Scan for the cell matching the given text and deliver its (x, y) coordinate at center. 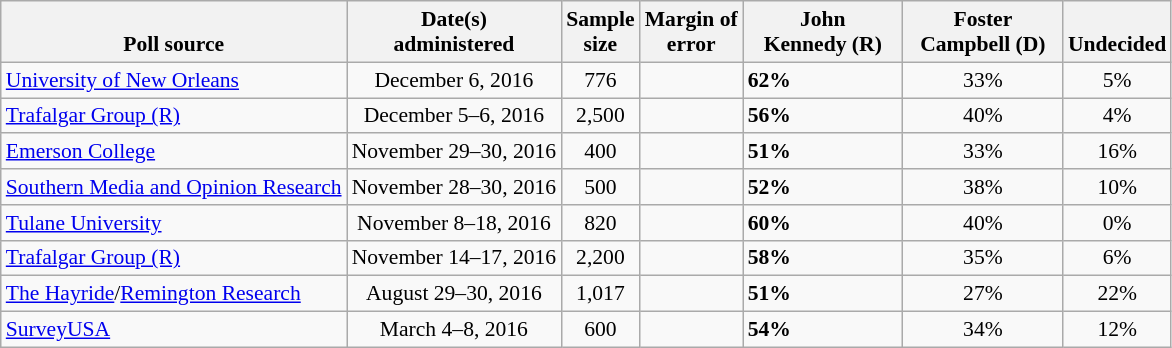
35% (983, 258)
Emerson College (174, 152)
4% (1117, 116)
22% (1117, 294)
62% (823, 80)
52% (823, 187)
6% (1117, 258)
November 28–30, 2016 (454, 187)
JohnKennedy (R) (823, 32)
60% (823, 223)
August 29–30, 2016 (454, 294)
March 4–8, 2016 (454, 330)
November 29–30, 2016 (454, 152)
27% (983, 294)
November 8–18, 2016 (454, 223)
400 (600, 152)
16% (1117, 152)
58% (823, 258)
Margin oferror (692, 32)
1,017 (600, 294)
Southern Media and Opinion Research (174, 187)
776 (600, 80)
600 (600, 330)
820 (600, 223)
SurveyUSA (174, 330)
The Hayride/Remington Research (174, 294)
Samplesize (600, 32)
2,200 (600, 258)
Date(s)administered (454, 32)
500 (600, 187)
Tulane University (174, 223)
November 14–17, 2016 (454, 258)
10% (1117, 187)
54% (823, 330)
12% (1117, 330)
University of New Orleans (174, 80)
0% (1117, 223)
FosterCampbell (D) (983, 32)
Undecided (1117, 32)
5% (1117, 80)
Poll source (174, 32)
38% (983, 187)
34% (983, 330)
December 5–6, 2016 (454, 116)
December 6, 2016 (454, 80)
56% (823, 116)
2,500 (600, 116)
